Find where the given text appears and provide that cell's center as (X, Y) coordinate. 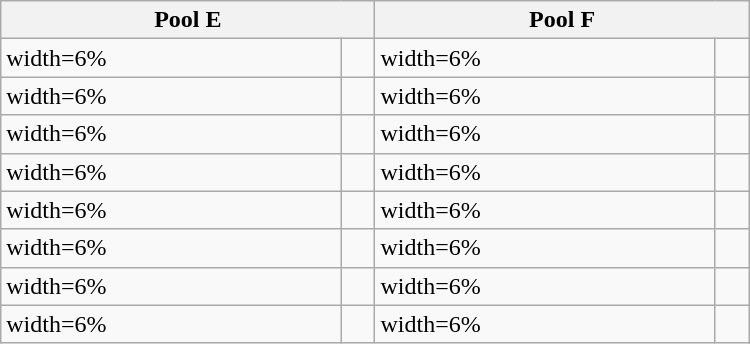
Pool F (562, 20)
Pool E (188, 20)
